Extract the [X, Y] coordinate from the center of the cell holding the provided text.  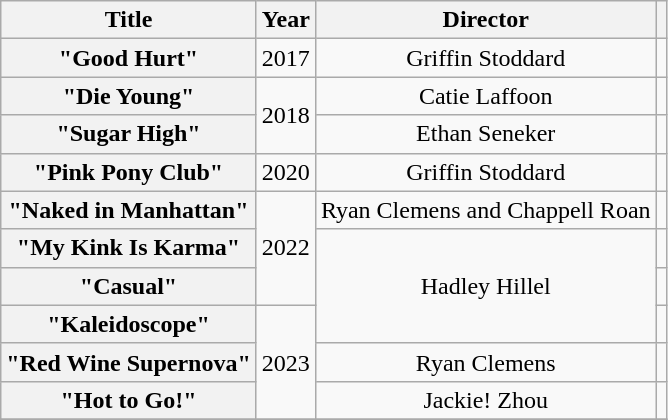
"Good Hurt" [129, 58]
"Red Wine Supernova" [129, 362]
2020 [286, 172]
"My Kink Is Karma" [129, 248]
Hadley Hillel [486, 286]
Year [286, 20]
2018 [286, 115]
Ethan Seneker [486, 134]
Ryan Clemens [486, 362]
2022 [286, 248]
2023 [286, 362]
"Die Young" [129, 96]
Catie Laffoon [486, 96]
"Kaleidoscope" [129, 324]
"Pink Pony Club" [129, 172]
"Casual" [129, 286]
Director [486, 20]
Jackie! Zhou [486, 400]
"Sugar High" [129, 134]
2017 [286, 58]
Title [129, 20]
Ryan Clemens and Chappell Roan [486, 210]
"Naked in Manhattan" [129, 210]
"Hot to Go!" [129, 400]
